Determine the (x, y) coordinate at the center of the cell enclosing the given text.  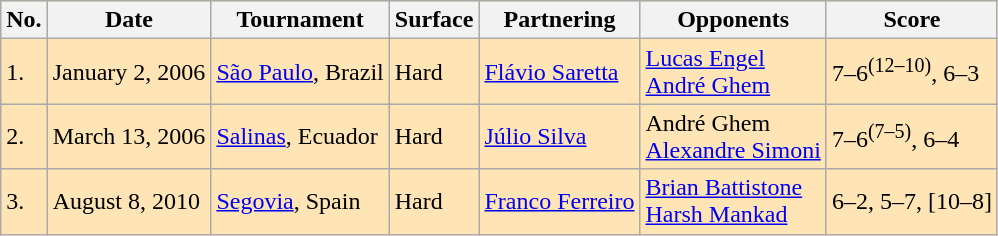
7–6(7–5), 6–4 (912, 136)
2. (24, 136)
No. (24, 20)
March 13, 2006 (129, 136)
Opponents (733, 20)
Partnering (560, 20)
Segovia, Spain (300, 202)
Lucas Engel André Ghem (733, 72)
6–2, 5–7, [10–8] (912, 202)
3. (24, 202)
January 2, 2006 (129, 72)
Flávio Saretta (560, 72)
Júlio Silva (560, 136)
Surface (434, 20)
August 8, 2010 (129, 202)
1. (24, 72)
Brian Battistone Harsh Mankad (733, 202)
Date (129, 20)
7–6(12–10), 6–3 (912, 72)
São Paulo, Brazil (300, 72)
Score (912, 20)
Salinas, Ecuador (300, 136)
Franco Ferreiro (560, 202)
Tournament (300, 20)
André Ghem Alexandre Simoni (733, 136)
